Locate the cell with the specified text and output its [X, Y] center coordinate. 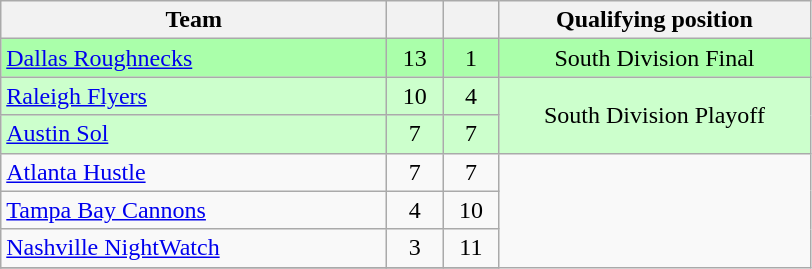
Tampa Bay Cannons [194, 210]
Nashville NightWatch [194, 248]
Qualifying position [654, 20]
Team [194, 20]
1 [471, 58]
Raleigh Flyers [194, 96]
Atlanta Hustle [194, 172]
13 [415, 58]
3 [415, 248]
South Division Final [654, 58]
11 [471, 248]
Austin Sol [194, 134]
Dallas Roughnecks [194, 58]
South Division Playoff [654, 115]
